Determine the (x, y) coordinate at the center of the cell enclosing the given text.  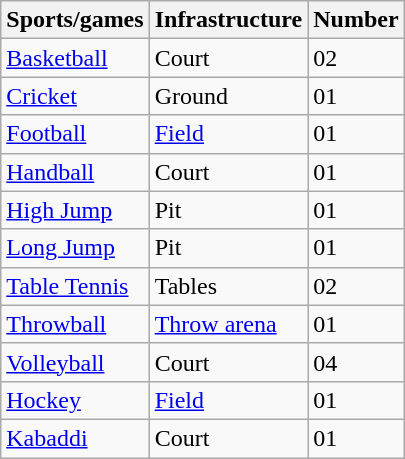
Throw arena (228, 324)
Infrastructure (228, 20)
Ground (228, 96)
Handball (75, 172)
Kabaddi (75, 438)
Long Jump (75, 248)
Number (356, 20)
Football (75, 134)
Table Tennis (75, 286)
Volleyball (75, 362)
Hockey (75, 400)
Basketball (75, 58)
04 (356, 362)
Throwball (75, 324)
Tables (228, 286)
Sports/games (75, 20)
Cricket (75, 96)
High Jump (75, 210)
